Return the [X, Y] coordinate for the center point of the cell that contains the specified text.  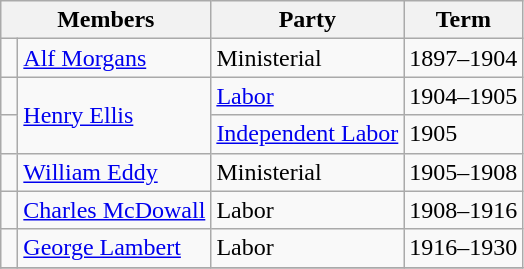
Charles McDowall [114, 210]
Independent Labor [308, 134]
William Eddy [114, 172]
Members [106, 20]
1897–1904 [464, 58]
1916–1930 [464, 248]
1908–1916 [464, 210]
1905 [464, 134]
Alf Morgans [114, 58]
Henry Ellis [114, 115]
1905–1908 [464, 172]
George Lambert [114, 248]
1904–1905 [464, 96]
Party [308, 20]
Term [464, 20]
